Output the (x, y) coordinate of the center of the cell containing the given text.  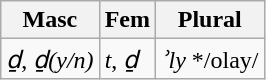
Plural (210, 20)
ḏ, ḏ(y/n) (50, 59)
ʾly */olay/ (210, 59)
Masc (50, 20)
t, ḏ (127, 59)
Fem (127, 20)
